Find where the given text appears and provide that cell's center as [X, Y] coordinate. 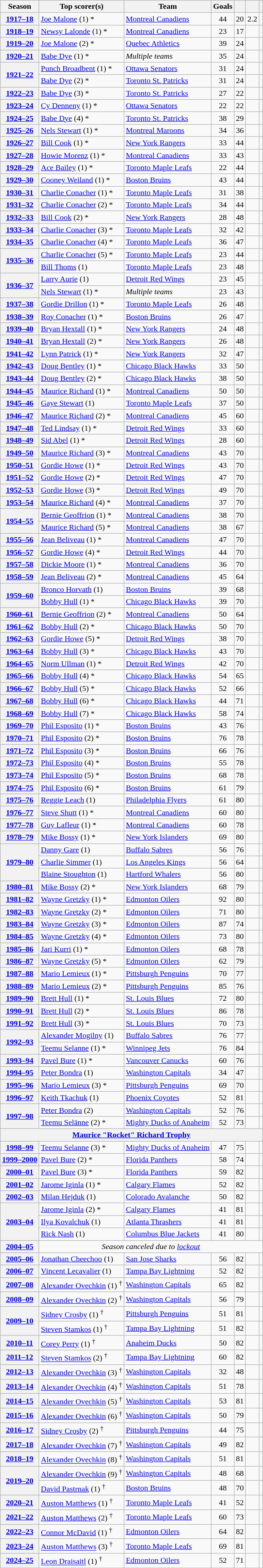
86 [223, 1011]
1960–61 [20, 614]
Babe Dye (3) * [82, 93]
Bobby Hull (5) * [82, 688]
Keith Tkachuk (1) [82, 1098]
1957–58 [20, 565]
Quebec Athletics [168, 44]
29 [240, 118]
Ilya Kovalchuk (1) [82, 1222]
Charlie Conacher (2) * [82, 205]
1993–94 [20, 1060]
55 [223, 763]
1969–70 [20, 726]
2019–20 [20, 1480]
1923–24 [20, 106]
Teemu Selänne (2) * [82, 1122]
1941–42 [20, 353]
Atlanta Thrashers [168, 1222]
1949–50 [20, 453]
2022–23 [20, 1532]
Cy Denneny (1) * [82, 106]
Bobby Hull (3) * [82, 651]
2015–16 [20, 1415]
Maurice "Rocket" Richard Trophy [131, 1135]
Jean Beliveau (1) * [82, 539]
1919–20 [20, 44]
1970–71 [20, 738]
Maurice Richard (3) * [82, 453]
Brett Hull (2) * [82, 1011]
Top scorer(s) [82, 7]
1935–36 [20, 261]
2002–03 [20, 1197]
Gordie Howe (4) * [82, 552]
Alexander Ovechkin (5) † [82, 1401]
Wayne Gretzky (4) * [82, 936]
Sidney Crosby (1) † [82, 1314]
1922–23 [20, 93]
1962–63 [20, 639]
Gordie Howe (1) * [82, 465]
1991–92 [20, 1023]
1999–2000 [20, 1160]
1977–78 [20, 825]
Mike Bossy (2) * [82, 887]
2012–13 [20, 1372]
Jari Kurri (1) * [82, 949]
Bobby Hull (2) * [82, 626]
Phoenix Coyotes [168, 1098]
Lynn Patrick (1) * [82, 353]
Wayne Gretzky (1) * [82, 899]
1929–30 [20, 180]
1956–57 [20, 552]
Charlie Conacher (1) * [82, 193]
35 [223, 56]
1933–34 [20, 230]
Rick Nash (1) [82, 1234]
1996–97 [20, 1098]
Gordie Howe (2) * [82, 478]
2018–19 [20, 1459]
Charlie Conacher (5) * [82, 254]
1938–39 [20, 316]
Vancouver Canucks [168, 1060]
85 [223, 986]
Alexander Ovechkin (4) † [82, 1387]
1963–64 [20, 651]
Charlie Conacher (3) * [82, 230]
Babe Dye (1) * [82, 56]
1965–66 [20, 676]
Alexander Ovechkin (1) † [82, 1285]
27 [223, 93]
Milan Hejduk (1) [82, 1197]
1964–65 [20, 664]
1947–48 [20, 428]
1953–54 [20, 502]
2024–25 [20, 1561]
2004–05 [20, 1246]
Auston Matthews (2) † [82, 1517]
Season [20, 7]
92 [223, 899]
Bobby Hull (6) * [82, 701]
San Jose Sharks [168, 1259]
Norm Ullman (1) * [82, 664]
1976–77 [20, 813]
1988–89 [20, 986]
Maurice Richard (2) * [82, 416]
Alexander Ovechkin (2) † [82, 1299]
2007–08 [20, 1285]
Brett Hull (1) * [82, 999]
1990–91 [20, 1011]
Babe Dye (2) * [82, 81]
1980–81 [20, 887]
1973–74 [20, 775]
Dickie Moore (1) * [82, 565]
Jarome Iginla (2) * [82, 1209]
54 [223, 676]
Jean Beliveau (2) * [82, 577]
Steven Stamkos (1) † [82, 1329]
1937–38 [20, 304]
Ace Bailey (1) * [82, 168]
Bryan Hextall (2) * [82, 341]
Pavel Bure (2) * [82, 1160]
1997–98 [20, 1116]
Hartford Whalers [168, 874]
Joe Malone (1) * [82, 19]
Babe Dye (4) * [82, 118]
Newsy Lalonde (1) * [82, 31]
Bobby Hull (4) * [82, 676]
Colorado Avalanche [168, 1197]
Danny Gare (1) [82, 850]
2008–09 [20, 1299]
2017–18 [20, 1445]
Sid Abel (1) * [82, 440]
Bryan Hextall (1) * [82, 329]
1966–67 [20, 688]
Punch Broadbent (1) * [82, 68]
Maurice Richard (1) * [82, 391]
Blaine Stoughton (1) [82, 874]
Cooney Weiland (1) * [82, 180]
Mario Lemieux (2) * [82, 986]
Los Angeles Kings [168, 862]
Sidney Crosby (2) † [82, 1430]
2013–14 [20, 1387]
Bill Cook (2) * [82, 217]
Bernie Geoffrion (2) * [82, 614]
Gaye Stewart (1) [82, 403]
Goals [223, 7]
1918–19 [20, 31]
Phil Esposito (1) * [82, 726]
53 [223, 1401]
67 [240, 527]
2003–04 [20, 1222]
1917–18 [20, 19]
Phil Esposito (6) * [82, 788]
1968–69 [20, 713]
Bronco Horvath (1) [82, 589]
Guy Lafleur (1) * [82, 825]
1930–31 [20, 193]
Alexander Ovechkin (6) † [82, 1415]
1974–75 [20, 788]
1975–76 [20, 800]
Maurice Richard (4) * [82, 502]
1994–95 [20, 1073]
Ted Lindsay (1) * [82, 428]
Wayne Gretzky (2) * [82, 912]
2016–17 [20, 1430]
Season canceled due to lockout [151, 1246]
1995–96 [20, 1085]
1920–21 [20, 56]
2020–21 [20, 1503]
Vincent Lecavalier (1) [82, 1271]
1942–43 [20, 366]
Auston Matthews (1) † [82, 1503]
Mario Lemieux (3) * [82, 1085]
1948–49 [20, 440]
Pavel Bure (3) * [82, 1172]
2005–06 [20, 1259]
1925–26 [20, 130]
Phil Esposito (2) * [82, 738]
Leon Draisaitl (1) † [82, 1561]
1961–62 [20, 626]
2023–24 [20, 1546]
72 [223, 999]
Winnipeg Jets [168, 1048]
Charlie Simmer (1) [82, 862]
Alexander Ovechkin (9) † [82, 1473]
Auston Matthews (3) † [82, 1546]
2010–11 [20, 1343]
2006–07 [20, 1271]
87 [223, 924]
2000–01 [20, 1172]
1952–53 [20, 490]
1978–79 [20, 837]
Brett Hull (3) * [82, 1023]
84 [240, 1048]
2.2 [253, 19]
Charlie Conacher (4) * [82, 242]
1951–52 [20, 478]
1979–80 [20, 862]
Alexander Ovechkin (7) † [82, 1445]
1967–68 [20, 701]
Pavel Bure (1) * [82, 1060]
1939–40 [20, 329]
1982–83 [20, 912]
Jarome Iginla (1) * [82, 1185]
1926–27 [20, 143]
Bernie Geoffrion (1) * [82, 515]
Jonathan Cheechoo (1) [82, 1259]
Howie Morenz (1) * [82, 155]
Alexander Mogilny (1) [82, 1036]
20 [240, 19]
Corey Perry (1) † [82, 1343]
Steven Stamkos (2) † [82, 1357]
Reggie Leach (1) [82, 800]
Doug Bentley (2) * [82, 379]
1921–22 [20, 75]
1954–55 [20, 521]
1989–90 [20, 999]
17 [240, 31]
Team [168, 7]
1998–99 [20, 1147]
1981–82 [20, 899]
1985–86 [20, 949]
Columbus Blue Jackets [168, 1234]
Phil Esposito (3) * [82, 750]
62 [223, 961]
Connor McDavid (1) † [82, 1532]
2009–10 [20, 1321]
Larry Aurie (1) [82, 279]
Bill Thoms (1) [82, 267]
1924–25 [20, 118]
Phil Esposito (5) * [82, 775]
2001–02 [20, 1185]
Alexander Ovechkin (8) † [82, 1459]
1972–73 [20, 763]
1927–28 [20, 155]
Gordie Howe (3) * [82, 490]
Anaheim Ducks [168, 1343]
1959–60 [20, 596]
1987–88 [20, 974]
1946–47 [20, 416]
1940–41 [20, 341]
Mike Bossy (1) * [82, 837]
Maurice Richard (5) * [82, 527]
1934–35 [20, 242]
Peter Bondra (2) [82, 1110]
1944–45 [20, 391]
1931–32 [20, 205]
1932–33 [20, 217]
Bobby Hull (1) * [82, 602]
1936–37 [20, 285]
Gordie Drillon (1) * [82, 304]
Montreal Maroons [168, 130]
Phil Esposito (4) * [82, 763]
Steve Shutt (1) * [82, 813]
Bobby Hull (7) * [82, 713]
1943–44 [20, 379]
1984–85 [20, 936]
1955–56 [20, 539]
1950–51 [20, 465]
David Pastrnak (1) † [82, 1488]
1986–87 [20, 961]
1971–72 [20, 750]
Roy Conacher (1) * [82, 316]
Wayne Gretzky (5) * [82, 961]
1992–93 [20, 1042]
Joe Malone (2) * [82, 44]
59 [223, 1172]
1928–29 [20, 168]
Teemu Selanne (3) * [82, 1147]
Mario Lemieux (1) * [82, 974]
Alexander Ovechkin (3) † [82, 1372]
1983–84 [20, 924]
2021–22 [20, 1517]
Philadelphia Flyers [168, 800]
1945–46 [20, 403]
Teemu Selanne (1) * [82, 1048]
Bill Cook (1) * [82, 143]
Wayne Gretzky (3) * [82, 924]
2011–12 [20, 1357]
2014–15 [20, 1401]
Doug Bentley (1) * [82, 366]
1958–59 [20, 577]
Gordie Howe (5) * [82, 639]
Peter Bondra (1) [82, 1073]
